Search for the cell housing the specified text and yield its (X, Y) center coordinate. 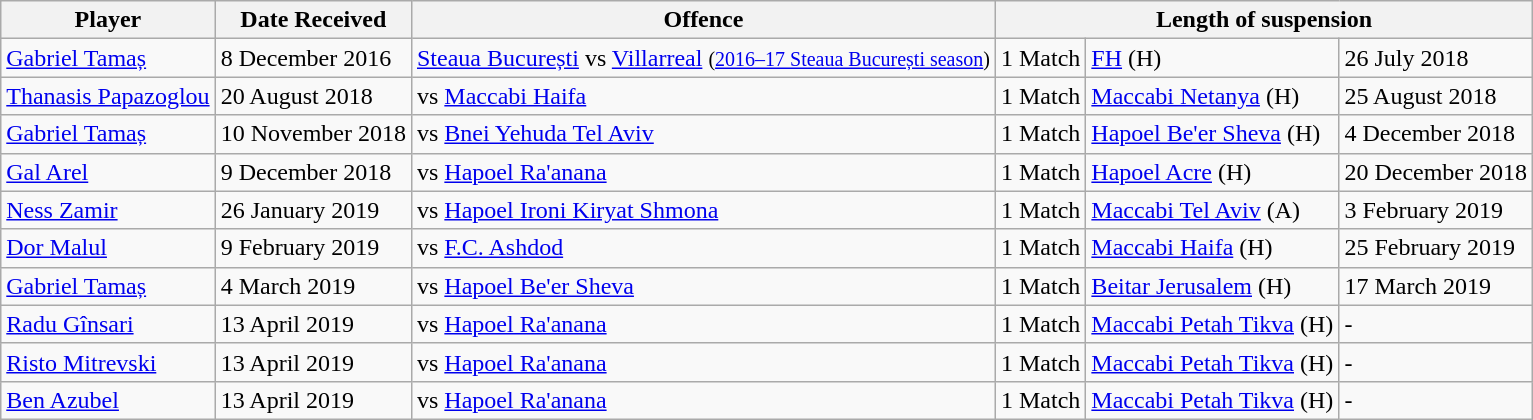
vs Hapoel Ironi Kiryat Shmona (703, 210)
Length of suspension (1264, 20)
vs Bnei Yehuda Tel Aviv (703, 134)
Risto Mitrevski (108, 362)
4 December 2018 (1436, 134)
Maccabi Tel Aviv (A) (1212, 210)
26 January 2019 (313, 210)
vs Maccabi Haifa (703, 96)
Offence (703, 20)
9 December 2018 (313, 172)
17 March 2019 (1436, 286)
vs F.C. Ashdod (703, 248)
Player (108, 20)
FH (H) (1212, 58)
25 August 2018 (1436, 96)
Thanasis Papazoglou (108, 96)
Date Received (313, 20)
4 March 2019 (313, 286)
10 November 2018 (313, 134)
9 February 2019 (313, 248)
Maccabi Netanya (H) (1212, 96)
Ness Zamir (108, 210)
Beitar Jerusalem (H) (1212, 286)
Hapoel Acre (H) (1212, 172)
20 December 2018 (1436, 172)
Maccabi Haifa (H) (1212, 248)
20 August 2018 (313, 96)
Steaua București vs Villarreal (2016–17 Steaua București season) (703, 58)
26 July 2018 (1436, 58)
Ben Azubel (108, 400)
8 December 2016 (313, 58)
Dor Malul (108, 248)
25 February 2019 (1436, 248)
vs Hapoel Be'er Sheva (703, 286)
Hapoel Be'er Sheva (H) (1212, 134)
Radu Gînsari (108, 324)
3 February 2019 (1436, 210)
Gal Arel (108, 172)
